Output the [x, y] coordinate of the center of the cell containing the given text.  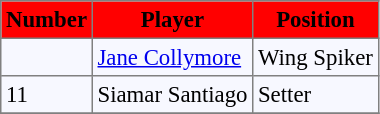
Position [316, 20]
11 [47, 95]
Number [47, 20]
Siamar Santiago [172, 95]
Jane Collymore [172, 57]
Player [172, 20]
Setter [316, 95]
Wing Spiker [316, 57]
